Output the [x, y] coordinate of the center of the cell containing the given text.  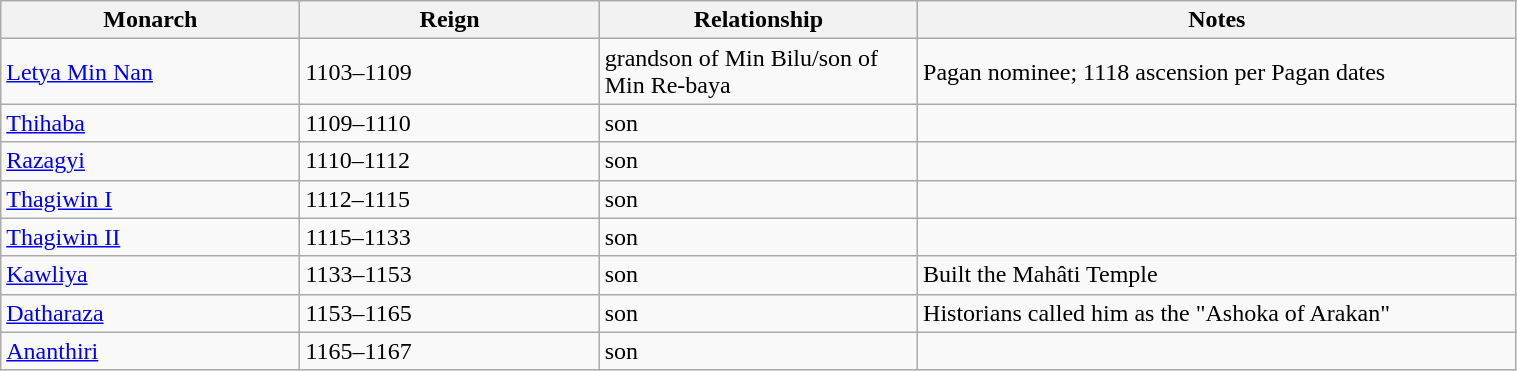
Monarch [150, 20]
Thagiwin II [150, 237]
Reign [450, 20]
Notes [1217, 20]
Relationship [758, 20]
1110–1112 [450, 161]
grandson of Min Bilu/son of Min Re-baya [758, 72]
Pagan nominee; 1118 ascension per Pagan dates [1217, 72]
1165–1167 [450, 351]
1115–1133 [450, 237]
Built the Mahâti Temple [1217, 275]
Letya Min Nan [150, 72]
Kawliya [150, 275]
1153–1165 [450, 313]
Thagiwin I [150, 199]
1103–1109 [450, 72]
1109–1110 [450, 123]
1112–1115 [450, 199]
Historians called him as the "Ashoka of Arakan" [1217, 313]
Thihaba [150, 123]
1133–1153 [450, 275]
Datharaza [150, 313]
Razagyi [150, 161]
Ananthiri [150, 351]
